For the text-containing cell, return its midpoint in (X, Y) coordinate format. 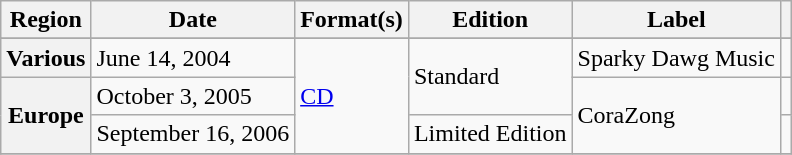
Standard (490, 77)
Limited Edition (490, 134)
CoraZong (676, 115)
June 14, 2004 (193, 58)
October 3, 2005 (193, 96)
Date (193, 20)
September 16, 2006 (193, 134)
Various (46, 58)
Label (676, 20)
Edition (490, 20)
CD (352, 96)
Sparky Dawg Music (676, 58)
Region (46, 20)
Format(s) (352, 20)
Europe (46, 115)
